Output the [X, Y] coordinate of the center of the cell containing the given text.  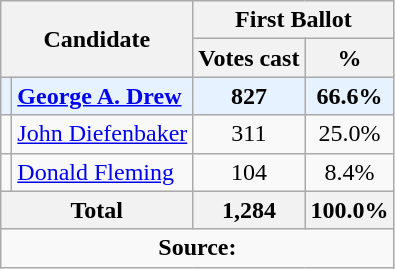
100.0% [350, 210]
25.0% [350, 134]
1,284 [249, 210]
827 [249, 96]
George A. Drew [102, 96]
First Ballot [294, 20]
66.6% [350, 96]
John Diefenbaker [102, 134]
8.4% [350, 172]
% [350, 58]
Donald Fleming [102, 172]
Candidate [97, 39]
Votes cast [249, 58]
311 [249, 134]
104 [249, 172]
Source: [198, 248]
Total [97, 210]
